From the cell containing the given text, extract its center point as [x, y] coordinate. 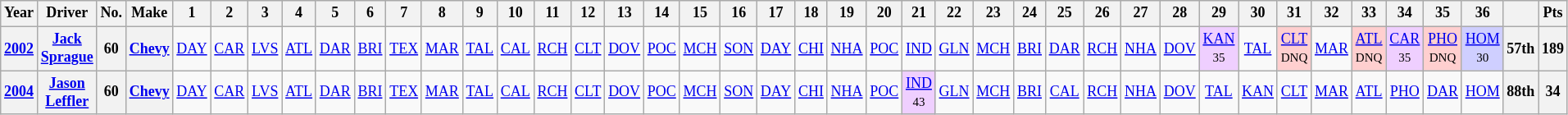
2004 [20, 93]
33 [1369, 13]
29 [1219, 13]
35 [1443, 13]
26 [1102, 13]
23 [993, 13]
CAR35 [1405, 48]
HOM30 [1482, 48]
PHODNQ [1443, 48]
IND [920, 48]
21 [920, 13]
PHO [1405, 93]
24 [1029, 13]
57th [1521, 48]
1 [192, 13]
Year [20, 13]
8 [442, 13]
2002 [20, 48]
16 [739, 13]
5 [334, 13]
30 [1258, 13]
12 [589, 13]
17 [776, 13]
10 [515, 13]
3 [266, 13]
32 [1332, 13]
189 [1553, 48]
Pts [1553, 13]
22 [954, 13]
CLTDNQ [1293, 48]
7 [404, 13]
11 [552, 13]
13 [625, 13]
Jack Sprague [67, 48]
Driver [67, 13]
28 [1179, 13]
Make [149, 13]
25 [1064, 13]
2 [230, 13]
No. [111, 13]
6 [370, 13]
KAN35 [1219, 48]
Jason Leffler [67, 93]
9 [479, 13]
20 [884, 13]
15 [700, 13]
19 [847, 13]
IND43 [920, 93]
18 [811, 13]
14 [661, 13]
HOM [1482, 93]
88th [1521, 93]
ATLDNQ [1369, 48]
KAN [1258, 93]
31 [1293, 13]
36 [1482, 13]
27 [1141, 13]
4 [299, 13]
